For the text-containing cell, return its midpoint in (X, Y) coordinate format. 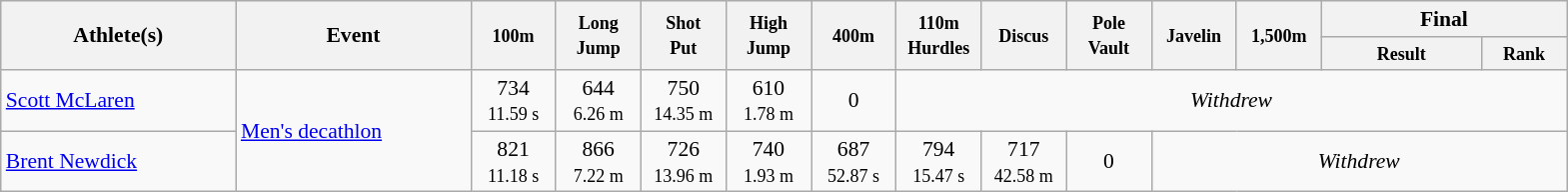
Result (1401, 54)
LongJump (598, 36)
72613.96 m (684, 162)
82111.18 s (514, 162)
Event (354, 36)
8667.22 m (598, 162)
400m (853, 36)
Rank (1523, 54)
7401.93 m (768, 162)
HighJump (768, 36)
110mHurdles (939, 36)
Discus (1023, 36)
68752.87 s (853, 162)
100m (514, 36)
Scott McLaren (118, 100)
ShotPut (684, 36)
73411.59 s (514, 100)
Athlete(s) (118, 36)
Brent Newdick (118, 162)
Final (1443, 19)
75014.35 m (684, 100)
79415.47 s (939, 162)
71742.58 m (1023, 162)
6446.26 m (598, 100)
Men's decathlon (354, 131)
6101.78 m (768, 100)
PoleVault (1109, 36)
1,500m (1279, 36)
Javelin (1193, 36)
